From the cell containing the given text, extract its center point as [x, y] coordinate. 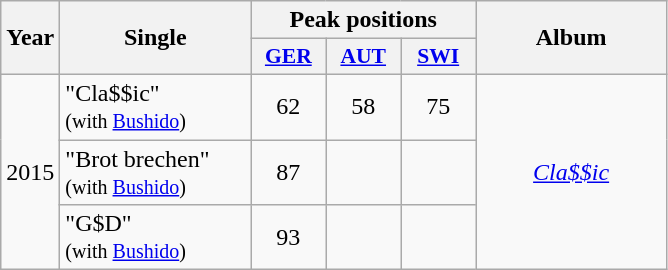
"Cla$$ic" (with Bushido) [156, 106]
"Brot brechen" (with Bushido) [156, 172]
87 [288, 172]
Cla$$ic [572, 172]
GER [288, 57]
62 [288, 106]
Peak positions [364, 20]
2015 [30, 172]
58 [364, 106]
75 [438, 106]
Album [572, 38]
Single [156, 38]
"G$D" (with Bushido) [156, 238]
Year [30, 38]
SWI [438, 57]
AUT [364, 57]
93 [288, 238]
